Output the (X, Y) coordinate of the center of the cell containing the given text.  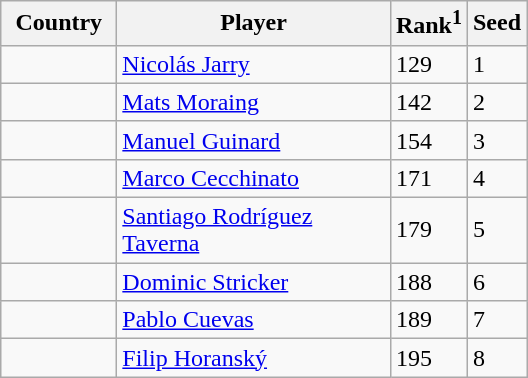
188 (428, 282)
4 (496, 178)
Filip Horanský (254, 358)
154 (428, 140)
142 (428, 102)
Mats Moraing (254, 102)
129 (428, 64)
5 (496, 230)
179 (428, 230)
171 (428, 178)
Dominic Stricker (254, 282)
Manuel Guinard (254, 140)
Country (59, 24)
Pablo Cuevas (254, 320)
Santiago Rodríguez Taverna (254, 230)
2 (496, 102)
1 (496, 64)
Rank1 (428, 24)
189 (428, 320)
7 (496, 320)
6 (496, 282)
8 (496, 358)
Marco Cecchinato (254, 178)
195 (428, 358)
Nicolás Jarry (254, 64)
Player (254, 24)
Seed (496, 24)
3 (496, 140)
